Scan for the cell matching the given text and deliver its [x, y] coordinate at center. 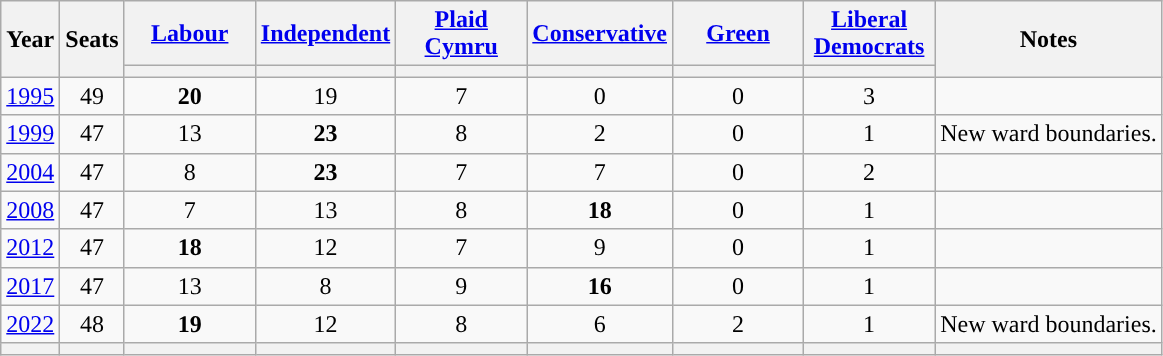
Labour [190, 34]
Seats [92, 39]
6 [600, 324]
3 [870, 96]
48 [92, 324]
49 [92, 96]
2004 [30, 172]
Independent [325, 34]
2012 [30, 248]
Conservative [600, 34]
2022 [30, 324]
Plaid Cymru [462, 34]
2017 [30, 286]
20 [190, 96]
Green [738, 34]
Liberal Democrats [870, 34]
Year [30, 39]
Notes [1049, 39]
2008 [30, 210]
1995 [30, 96]
16 [600, 286]
1999 [30, 134]
